Capture the cell that displays the provided text and extract its (x, y) central coordinate. 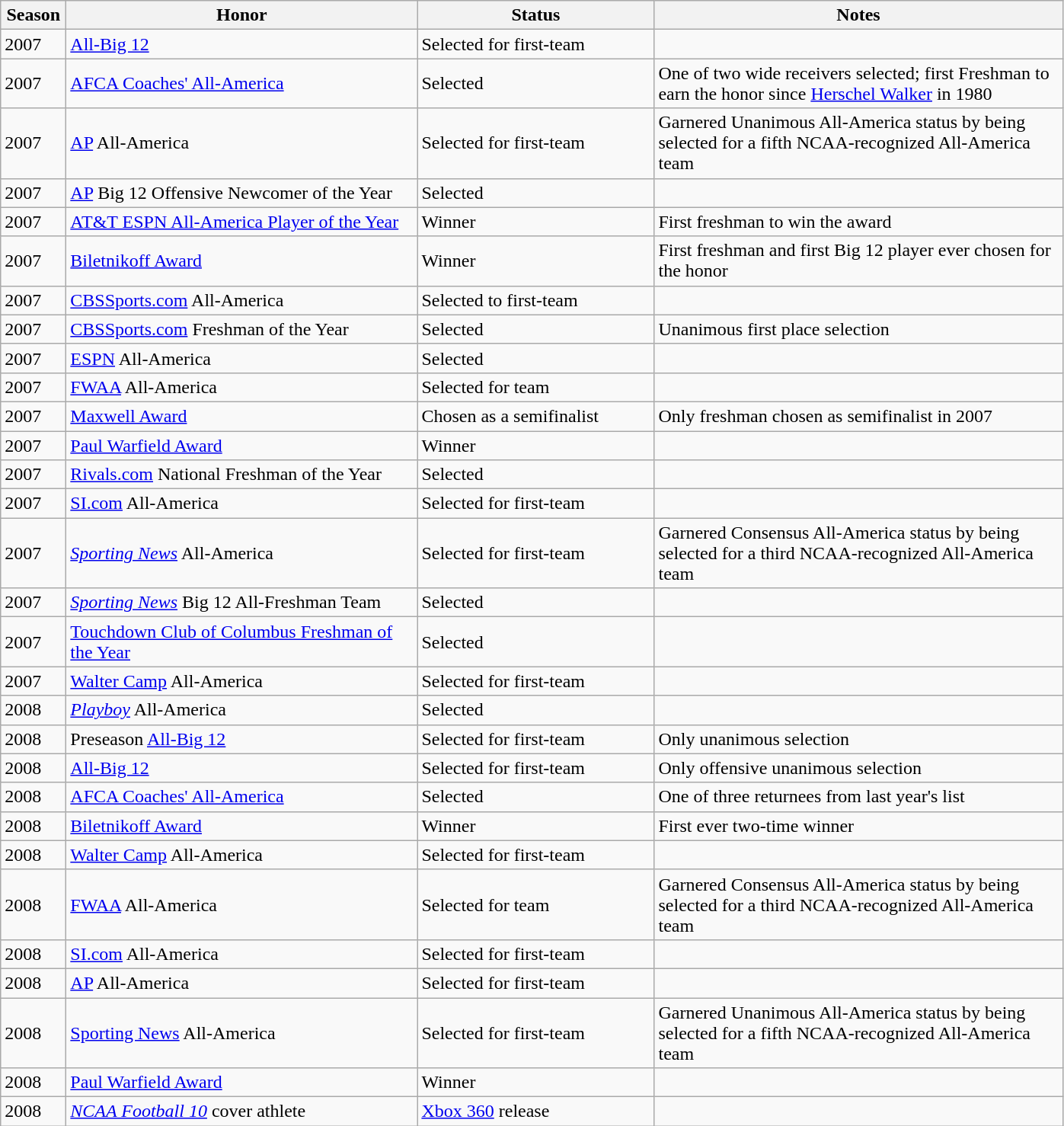
Playboy All-America (242, 710)
Touchdown Club of Columbus Freshman of the Year (242, 641)
Only unanimous selection (858, 739)
Sporting News Big 12 All-Freshman Team (242, 603)
Status (536, 15)
AP Big 12 Offensive Newcomer of the Year (242, 193)
CBSSports.com Freshman of the Year (242, 329)
Rivals.com National Freshman of the Year (242, 475)
Honor (242, 15)
Maxwell Award (242, 416)
Notes (858, 15)
First freshman to win the award (858, 222)
Unanimous first place selection (858, 329)
First ever two-time winner (858, 826)
First freshman and first Big 12 player ever chosen for the honor (858, 261)
One of two wide receivers selected; first Freshman to earn the honor since Herschel Walker in 1980 (858, 84)
Only offensive unanimous selection (858, 768)
AT&T ESPN All-America Player of the Year (242, 222)
ESPN All-America (242, 358)
Season (34, 15)
Xbox 360 release (536, 1112)
NCAA Football 10 cover athlete (242, 1112)
Only freshman chosen as semifinalist in 2007 (858, 416)
CBSSports.com All-America (242, 300)
Chosen as a semifinalist (536, 416)
One of three returnees from last year's list (858, 797)
Selected to first-team (536, 300)
Preseason All-Big 12 (242, 739)
